Pinpoint the cell where the given text exists, returning its [X, Y] midpoint coordinate. 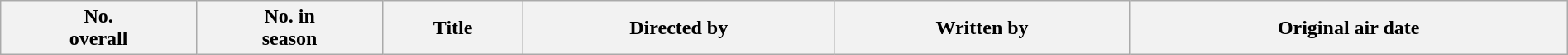
No.overall [99, 28]
Title [453, 28]
No. inseason [289, 28]
Written by [982, 28]
Original air date [1348, 28]
Directed by [678, 28]
